Return (x, y) of the center of cell containing provided text 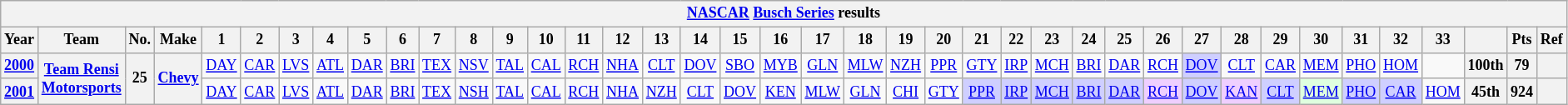
Chevy (178, 78)
4 (331, 40)
Team Rensi Motorsports (82, 78)
45th (1486, 92)
18 (864, 40)
Team (82, 40)
30 (1321, 40)
MYB (780, 65)
24 (1089, 40)
9 (510, 40)
7 (437, 40)
NASCAR Busch Series results (784, 13)
2000 (20, 65)
33 (1442, 40)
79 (1522, 65)
26 (1163, 40)
5 (366, 40)
28 (1242, 40)
3 (296, 40)
KAN (1242, 92)
19 (906, 40)
6 (403, 40)
Make (178, 40)
NSV (473, 65)
2 (260, 40)
1 (222, 40)
NSH (473, 92)
13 (661, 40)
8 (473, 40)
12 (623, 40)
31 (1361, 40)
27 (1202, 40)
23 (1053, 40)
No. (140, 40)
CHI (906, 92)
32 (1401, 40)
2001 (20, 92)
16 (780, 40)
SBO (740, 65)
22 (1016, 40)
11 (584, 40)
14 (700, 40)
Ref (1551, 40)
29 (1281, 40)
20 (943, 40)
17 (823, 40)
Pts (1522, 40)
21 (982, 40)
924 (1522, 92)
KEN (780, 92)
10 (546, 40)
15 (740, 40)
100th (1486, 65)
Year (20, 40)
